Locate the cell with the specified text and output its (x, y) center coordinate. 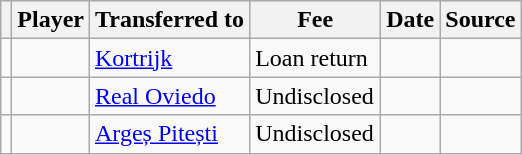
Fee (316, 20)
Argeș Pitești (170, 134)
Loan return (316, 58)
Player (51, 20)
Real Oviedo (170, 96)
Source (480, 20)
Kortrijk (170, 58)
Transferred to (170, 20)
Date (410, 20)
